Return [x, y] of the center of cell containing provided text 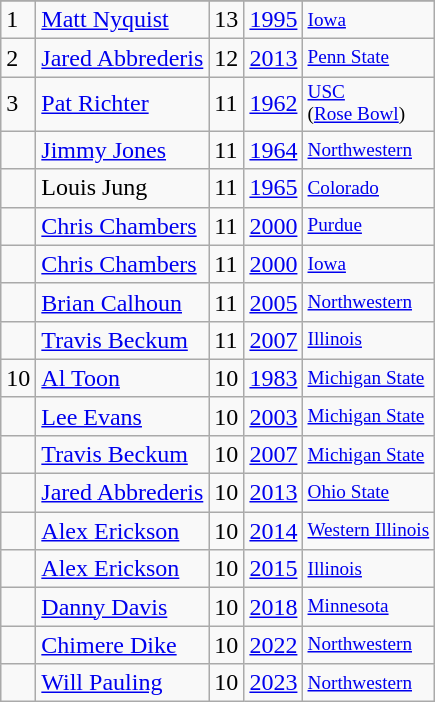
Colorado [368, 188]
2018 [274, 607]
USC(Rose Bowl) [368, 104]
Purdue [368, 226]
Matt Nyquist [122, 20]
2014 [274, 531]
Ohio State [368, 493]
1962 [274, 104]
2015 [274, 569]
Chimere Dike [122, 645]
Minnesota [368, 607]
1983 [274, 378]
Al Toon [122, 378]
Louis Jung [122, 188]
2005 [274, 302]
1965 [274, 188]
12 [226, 58]
2 [18, 58]
3 [18, 104]
Brian Calhoun [122, 302]
Penn State [368, 58]
1964 [274, 150]
Danny Davis [122, 607]
Pat Richter [122, 104]
Western Illinois [368, 531]
1995 [274, 20]
Jimmy Jones [122, 150]
Will Pauling [122, 683]
2003 [274, 416]
2023 [274, 683]
13 [226, 20]
Lee Evans [122, 416]
1 [18, 20]
2022 [274, 645]
